Pinpoint the cell where the given text exists, returning its [X, Y] midpoint coordinate. 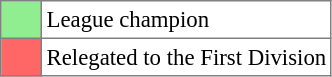
Relegated to the First Division [186, 57]
League champion [186, 20]
